For the text-containing cell, return its midpoint in (X, Y) coordinate format. 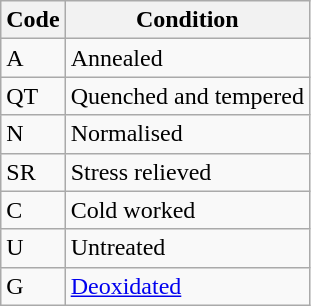
Condition (187, 20)
U (33, 248)
Code (33, 20)
QT (33, 96)
Deoxidated (187, 286)
G (33, 286)
Quenched and tempered (187, 96)
N (33, 134)
Annealed (187, 58)
A (33, 58)
Untreated (187, 248)
SR (33, 172)
Cold worked (187, 210)
C (33, 210)
Stress relieved (187, 172)
Normalised (187, 134)
